Identify which cell holds the provided text, then report its [x, y] central coordinate. 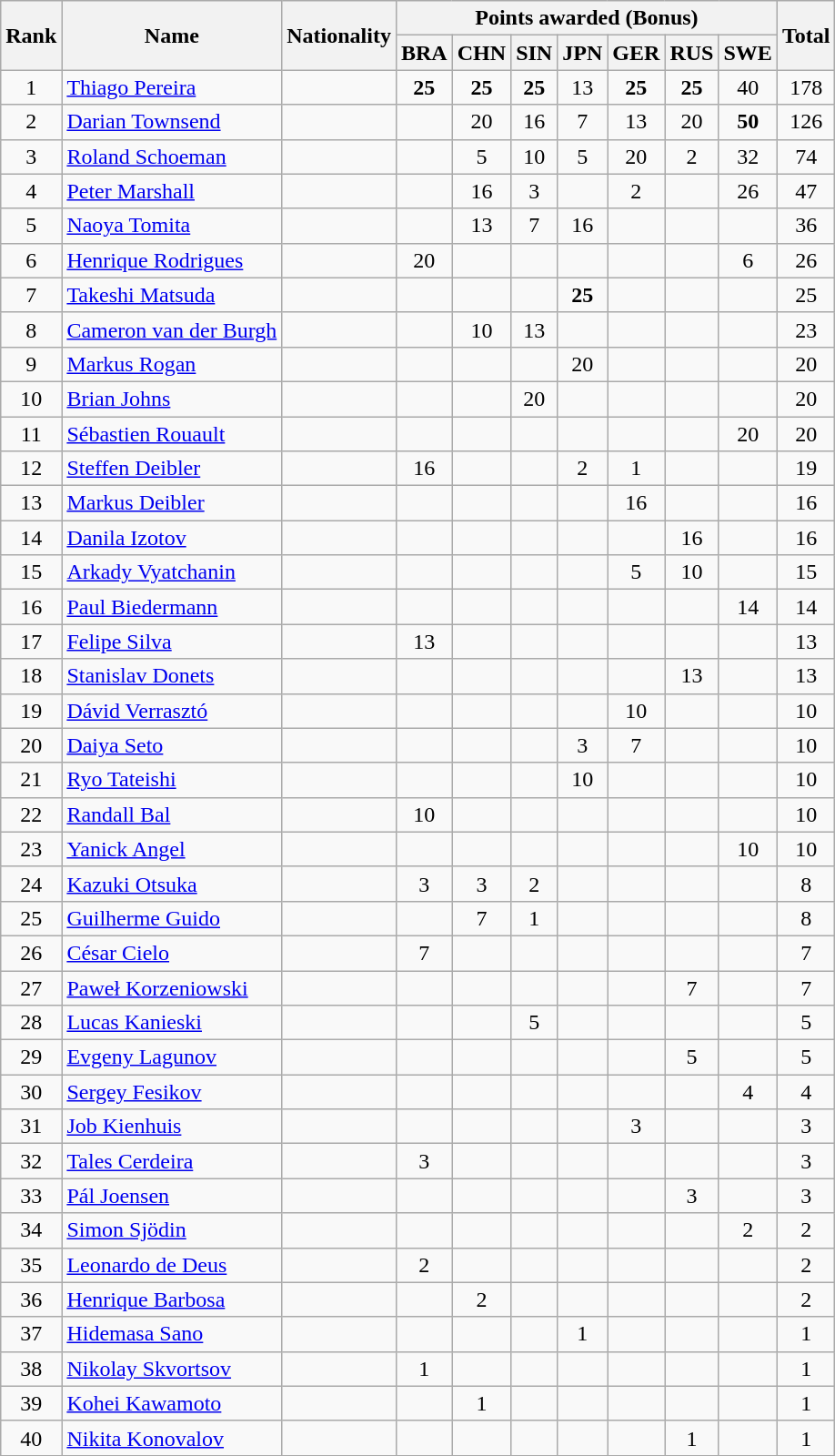
Brian Johns [172, 399]
Markus Rogan [172, 364]
Total [806, 35]
Henrique Barbosa [172, 1299]
Thiago Pereira [172, 87]
Points awarded (Bonus) [586, 18]
GER [637, 53]
Dávid Verrasztó [172, 711]
Yanick Angel [172, 849]
Paul Biedermann [172, 607]
JPN [582, 53]
Simon Sjödin [172, 1230]
Randall Bal [172, 814]
Rank [31, 35]
Leonardo de Deus [172, 1265]
178 [806, 87]
Hidemasa Sano [172, 1334]
Cameron van der Burgh [172, 329]
Naoya Tomita [172, 226]
17 [31, 642]
Henrique Rodrigues [172, 260]
35 [31, 1265]
31 [31, 1127]
34 [31, 1230]
Job Kienhuis [172, 1127]
César Cielo [172, 953]
Tales Cerdeira [172, 1161]
Ryo Tateishi [172, 780]
50 [748, 122]
126 [806, 122]
Name [172, 35]
74 [806, 157]
22 [31, 814]
Danila Izotov [172, 538]
39 [31, 1403]
24 [31, 884]
Arkady Vyatchanin [172, 572]
Sébastien Rouault [172, 434]
Daiya Seto [172, 745]
Roland Schoeman [172, 157]
38 [31, 1369]
Kohei Kawamoto [172, 1403]
Guilherme Guido [172, 918]
RUS [691, 53]
BRA [424, 53]
Sergey Fesikov [172, 1092]
47 [806, 191]
Nikolay Skvortsov [172, 1369]
Stanislav Donets [172, 676]
27 [31, 987]
9 [31, 364]
12 [31, 469]
Takeshi Matsuda [172, 295]
SIN [535, 53]
Pál Joensen [172, 1196]
37 [31, 1334]
Kazuki Otsuka [172, 884]
30 [31, 1092]
Nationality [339, 35]
Nikita Konovalov [172, 1438]
Paweł Korzeniowski [172, 987]
Peter Marshall [172, 191]
33 [31, 1196]
SWE [748, 53]
CHN [481, 53]
28 [31, 1023]
11 [31, 434]
Lucas Kanieski [172, 1023]
29 [31, 1057]
Felipe Silva [172, 642]
Darian Townsend [172, 122]
Evgeny Lagunov [172, 1057]
Markus Deibler [172, 503]
21 [31, 780]
18 [31, 676]
Steffen Deibler [172, 469]
